Provide the [x, y] coordinate of the cell's center where the given text is located.  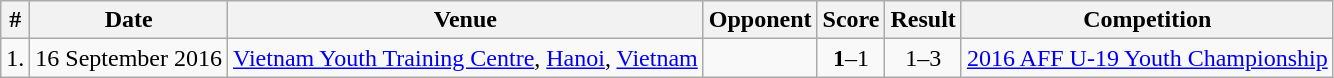
16 September 2016 [129, 58]
Score [851, 20]
Result [923, 20]
Venue [466, 20]
Date [129, 20]
# [16, 20]
1–1 [851, 58]
2016 AFF U-19 Youth Championship [1147, 58]
Competition [1147, 20]
Vietnam Youth Training Centre, Hanoi, Vietnam [466, 58]
1. [16, 58]
1–3 [923, 58]
Opponent [760, 20]
